Return the [X, Y] coordinate for the center point of the cell that contains the specified text.  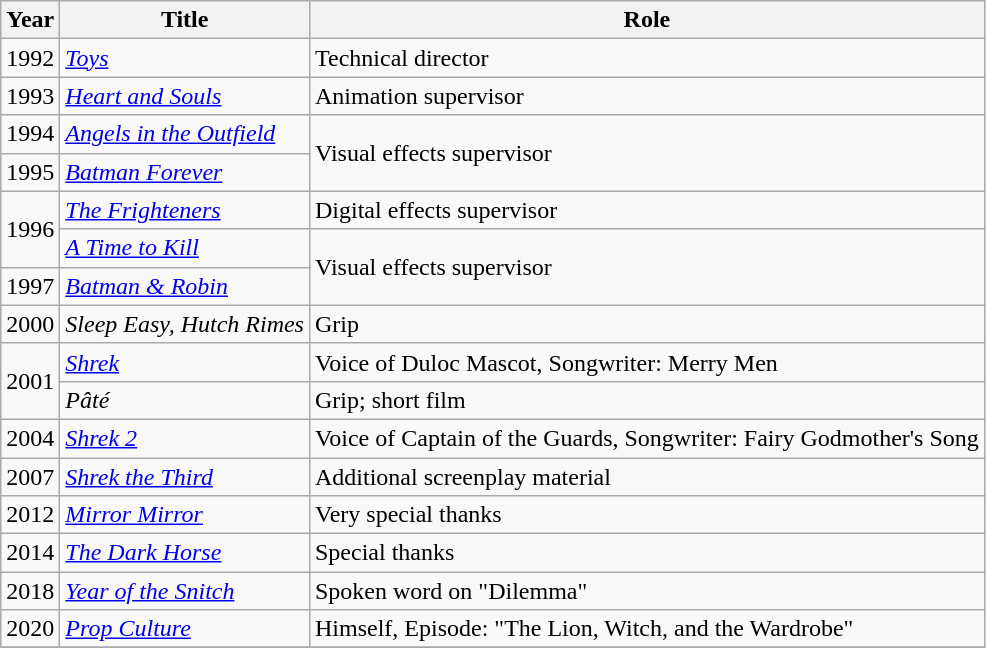
Title [185, 20]
Year of the Snitch [185, 591]
Role [646, 20]
Voice of Duloc Mascot, Songwriter: Merry Men [646, 362]
2007 [30, 477]
Animation supervisor [646, 96]
Grip [646, 324]
2000 [30, 324]
A Time to Kill [185, 248]
1995 [30, 172]
Spoken word on "Dilemma" [646, 591]
2018 [30, 591]
1992 [30, 58]
Technical director [646, 58]
2004 [30, 438]
1994 [30, 134]
Prop Culture [185, 629]
Toys [185, 58]
Special thanks [646, 553]
Himself, Episode: "The Lion, Witch, and the Wardrobe" [646, 629]
Year [30, 20]
Pâté [185, 400]
Batman Forever [185, 172]
Digital effects supervisor [646, 210]
Very special thanks [646, 515]
Grip; short film [646, 400]
1993 [30, 96]
Shrek the Third [185, 477]
1997 [30, 286]
Mirror Mirror [185, 515]
Voice of Captain of the Guards, Songwriter: Fairy Godmother's Song [646, 438]
2020 [30, 629]
Batman & Robin [185, 286]
Shrek 2 [185, 438]
Shrek [185, 362]
Heart and Souls [185, 96]
1996 [30, 229]
2001 [30, 381]
2012 [30, 515]
Angels in the Outfield [185, 134]
The Frighteners [185, 210]
Sleep Easy, Hutch Rimes [185, 324]
The Dark Horse [185, 553]
2014 [30, 553]
Additional screenplay material [646, 477]
